Scan for the cell matching the given text and deliver its (x, y) coordinate at center. 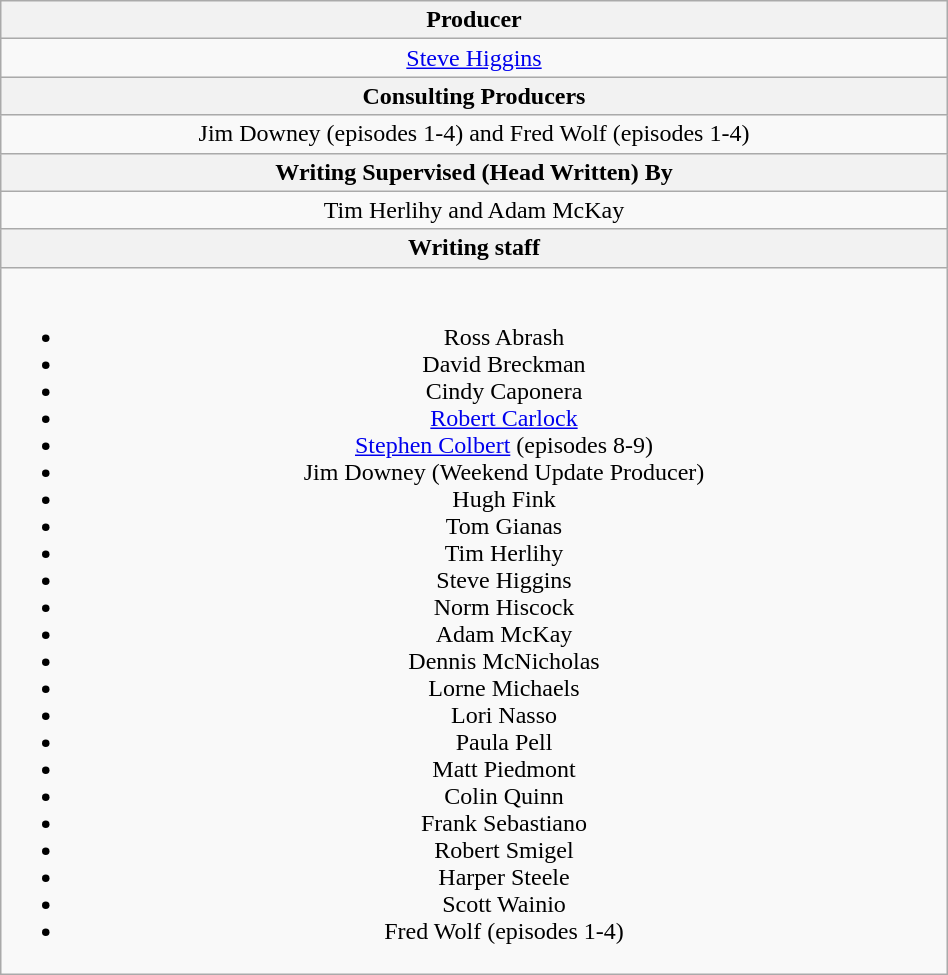
Writing staff (474, 248)
Tim Herlihy and Adam McKay (474, 210)
Jim Downey (episodes 1-4) and Fred Wolf (episodes 1-4) (474, 134)
Writing Supervised (Head Written) By (474, 172)
Steve Higgins (474, 58)
Producer (474, 20)
Consulting Producers (474, 96)
